For the text-containing cell, return its midpoint in (x, y) coordinate format. 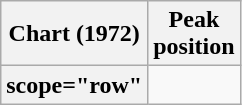
Peakposition (194, 34)
Chart (1972) (74, 34)
scope="row" (74, 85)
